Return the [x, y] coordinate for the center point of the cell that contains the specified text.  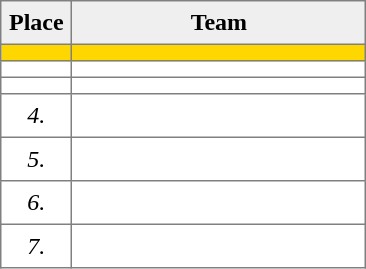
6. [36, 203]
5. [36, 159]
7. [36, 246]
4. [36, 116]
Team [219, 23]
Place [36, 23]
